Scan for the cell matching the given text and deliver its [X, Y] coordinate at center. 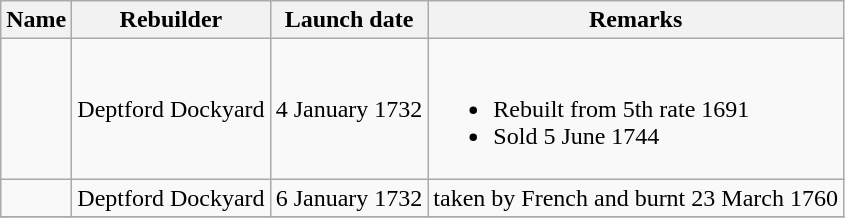
Launch date [349, 20]
Rebuilt from 5th rate 1691Sold 5 June 1744 [636, 109]
Rebuilder [171, 20]
6 January 1732 [349, 198]
Name [36, 20]
Remarks [636, 20]
taken by French and burnt 23 March 1760 [636, 198]
4 January 1732 [349, 109]
